Locate the cell with the specified text and output its (x, y) center coordinate. 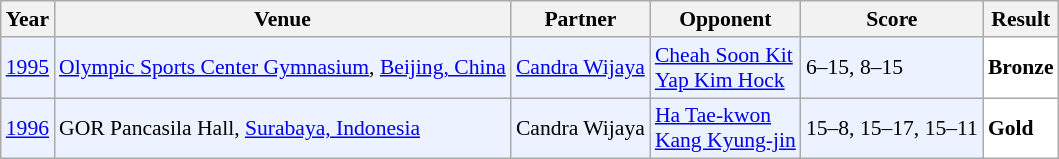
GOR Pancasila Hall, Surabaya, Indonesia (282, 128)
Year (28, 19)
Partner (580, 19)
Opponent (726, 19)
1995 (28, 68)
Result (1021, 19)
Gold (1021, 128)
Ha Tae-kwon Kang Kyung-jin (726, 128)
15–8, 15–17, 15–11 (892, 128)
Score (892, 19)
Cheah Soon Kit Yap Kim Hock (726, 68)
1996 (28, 128)
6–15, 8–15 (892, 68)
Olympic Sports Center Gymnasium, Beijing, China (282, 68)
Venue (282, 19)
Bronze (1021, 68)
